Provide the [x, y] coordinate of the cell's center where the given text is located.  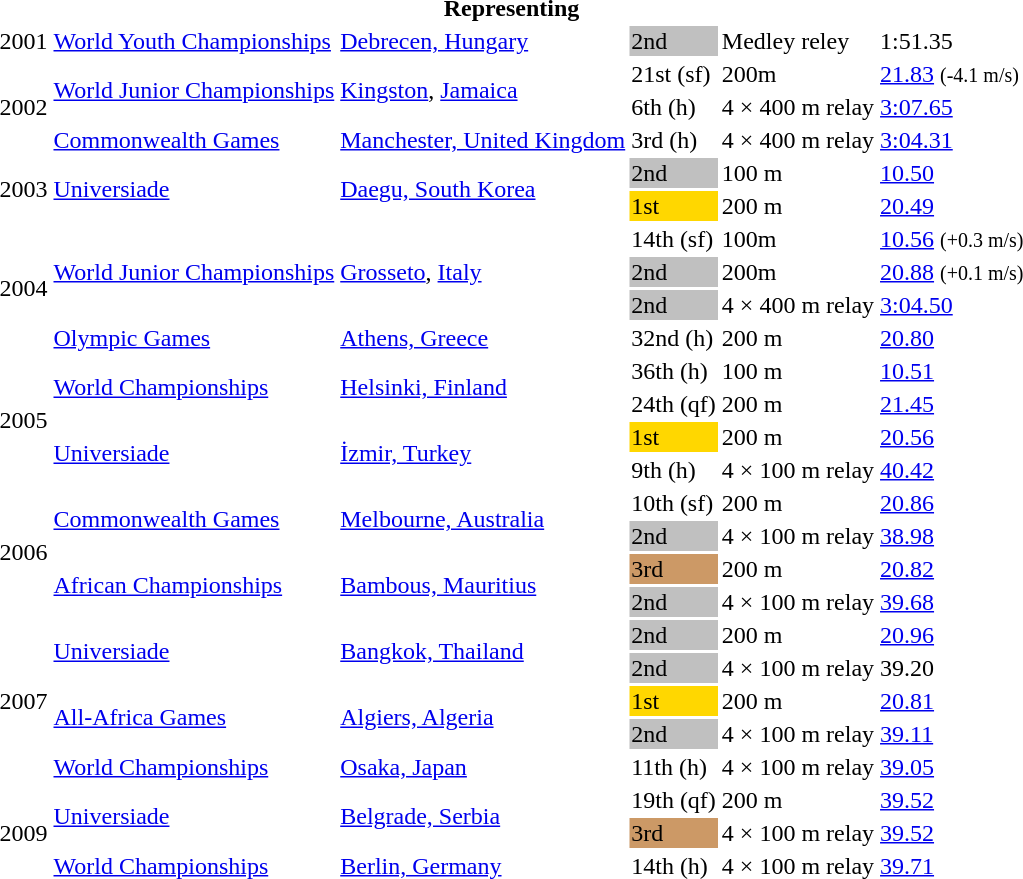
Olympic Games [194, 338]
Bangkok, Thailand [483, 652]
Algiers, Algeria [483, 718]
9th (h) [674, 470]
Belgrade, Serbia [483, 816]
19th (qf) [674, 800]
21st (sf) [674, 74]
Osaka, Japan [483, 767]
Grosseto, Italy [483, 272]
World Youth Championships [194, 41]
Manchester, United Kingdom [483, 140]
Bambous, Mauritius [483, 586]
24th (qf) [674, 404]
Debrecen, Hungary [483, 41]
100m [798, 239]
3rd (h) [674, 140]
36th (h) [674, 371]
11th (h) [674, 767]
Melbourne, Australia [483, 520]
Daegu, South Korea [483, 190]
6th (h) [674, 107]
Kingston, Jamaica [483, 90]
10th (sf) [674, 503]
Medley reley [798, 41]
All-Africa Games [194, 718]
İzmir, Turkey [483, 454]
Helsinki, Finland [483, 388]
African Championships [194, 586]
32nd (h) [674, 338]
14th (sf) [674, 239]
Athens, Greece [483, 338]
